Pinpoint the cell where the given text exists, returning its (x, y) midpoint coordinate. 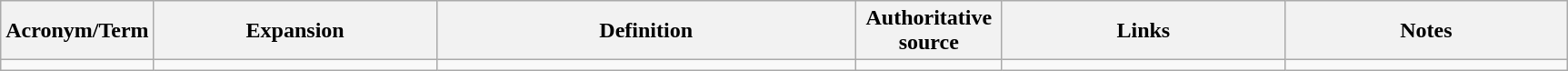
Definition (645, 31)
Notes (1425, 31)
Expansion (295, 31)
Links (1144, 31)
Authoritative source (929, 31)
Acronym/Term (77, 31)
